Pinpoint the cell where the given text exists, returning its [X, Y] midpoint coordinate. 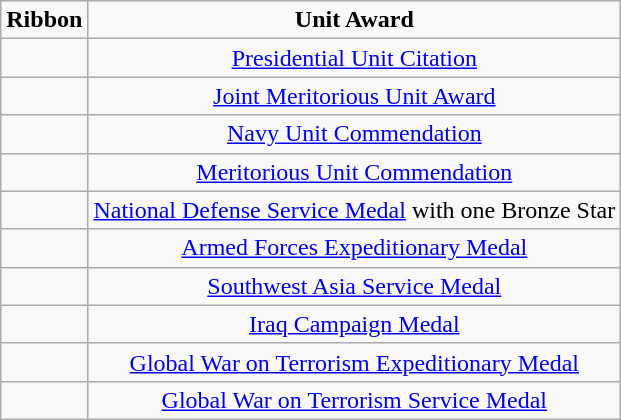
Global War on Terrorism Service Medal [354, 400]
Armed Forces Expeditionary Medal [354, 248]
Iraq Campaign Medal [354, 324]
Presidential Unit Citation [354, 58]
Southwest Asia Service Medal [354, 286]
Unit Award [354, 20]
National Defense Service Medal with one Bronze Star [354, 210]
Navy Unit Commendation [354, 134]
Ribbon [44, 20]
Global War on Terrorism Expeditionary Medal [354, 362]
Joint Meritorious Unit Award [354, 96]
Meritorious Unit Commendation [354, 172]
